Identify which cell holds the provided text, then report its [x, y] central coordinate. 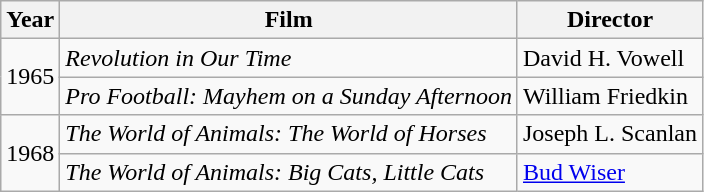
Pro Football: Mayhem on a Sunday Afternoon [289, 96]
William Friedkin [610, 96]
Year [30, 20]
1968 [30, 153]
1965 [30, 77]
Revolution in Our Time [289, 58]
The World of Animals: The World of Horses [289, 134]
Joseph L. Scanlan [610, 134]
The World of Animals: Big Cats, Little Cats [289, 172]
Director [610, 20]
Bud Wiser [610, 172]
David H. Vowell [610, 58]
Film [289, 20]
